For the text-containing cell, return its midpoint in [X, Y] coordinate format. 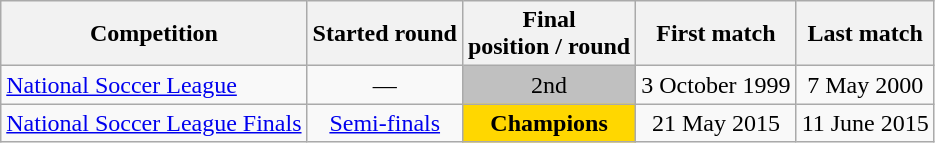
Semi-finals [384, 123]
Last match [865, 34]
National Soccer League Finals [154, 123]
21 May 2015 [716, 123]
Champions [548, 123]
National Soccer League [154, 85]
Started round [384, 34]
Final position / round [548, 34]
7 May 2000 [865, 85]
Competition [154, 34]
11 June 2015 [865, 123]
First match [716, 34]
3 October 1999 [716, 85]
2nd [548, 85]
— [384, 85]
